Identify which cell holds the provided text, then report its (x, y) central coordinate. 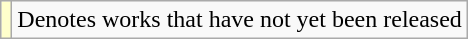
Denotes works that have not yet been released (240, 20)
